Output the (X, Y) coordinate of the center of the cell containing the given text.  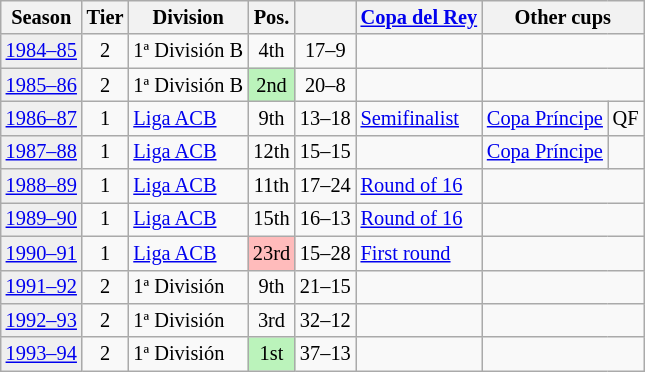
Other cups (563, 17)
Pos. (272, 17)
First round (419, 253)
11th (272, 186)
Semifinalist (419, 118)
3rd (272, 320)
1989–90 (42, 219)
2nd (272, 85)
16–13 (326, 219)
37–13 (326, 354)
1986–87 (42, 118)
1st (272, 354)
21–15 (326, 287)
1993–94 (42, 354)
15–28 (326, 253)
1988–89 (42, 186)
12th (272, 152)
13–18 (326, 118)
15–15 (326, 152)
1991–92 (42, 287)
Copa del Rey (419, 17)
1987–88 (42, 152)
QF (626, 118)
1985–86 (42, 85)
1990–91 (42, 253)
Tier (106, 17)
15th (272, 219)
Season (42, 17)
4th (272, 51)
Division (188, 17)
20–8 (326, 85)
17–9 (326, 51)
32–12 (326, 320)
1984–85 (42, 51)
1992–93 (42, 320)
23rd (272, 253)
17–24 (326, 186)
